Capture the cell that displays the provided text and extract its (x, y) central coordinate. 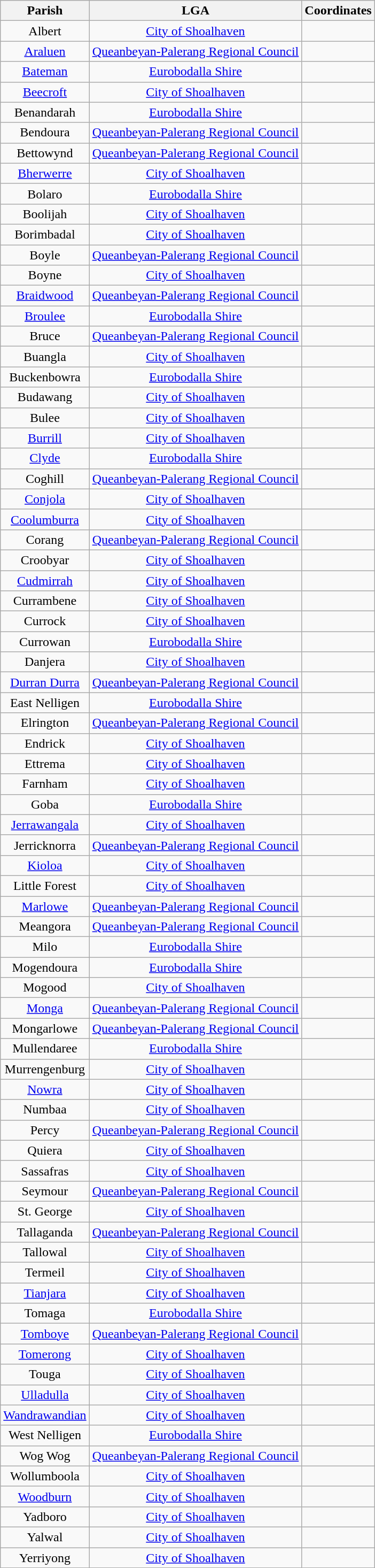
Durran Durra (45, 682)
Wog Wog (45, 1456)
Bettowynd (45, 153)
Braidwood (45, 296)
Sassafras (45, 1171)
Farnham (45, 784)
Jerrawangala (45, 825)
Araluen (45, 51)
Burrill (45, 438)
Milo (45, 947)
LGA (196, 11)
Danjera (45, 662)
Croobyar (45, 560)
Goba (45, 804)
Mogood (45, 988)
Conjola (45, 499)
St. George (45, 1211)
Boolijah (45, 214)
Numbaa (45, 1110)
Borimbadal (45, 234)
Clyde (45, 458)
Currambene (45, 601)
Buckenbowra (45, 377)
Currock (45, 621)
Ulladulla (45, 1395)
Coghill (45, 479)
Boyle (45, 255)
Monga (45, 1008)
Tomaga (45, 1313)
Benandarah (45, 112)
Coordinates (338, 11)
Mongarlowe (45, 1028)
Coolumburra (45, 519)
Seymour (45, 1191)
Nowra (45, 1089)
Bolaro (45, 194)
Termeil (45, 1273)
Wollumboola (45, 1476)
Tianjara (45, 1293)
Touga (45, 1374)
Parish (45, 11)
Bendoura (45, 133)
Boyne (45, 275)
Broulee (45, 316)
Budawang (45, 397)
Corang (45, 540)
Marlowe (45, 906)
Murrengenburg (45, 1069)
Cudmirrah (45, 580)
Mogendoura (45, 967)
Little Forest (45, 886)
East Nelligen (45, 703)
Meangora (45, 927)
Bulee (45, 418)
Buangla (45, 357)
Tallowal (45, 1252)
Jerricknorra (45, 845)
Percy (45, 1130)
Albert (45, 31)
Currowan (45, 642)
Beecroft (45, 92)
Endrick (45, 743)
Kioloa (45, 865)
Yerriyong (45, 1558)
Bherwerre (45, 173)
Ettrema (45, 764)
Tallaganda (45, 1232)
Bruce (45, 336)
Tomboye (45, 1334)
Bateman (45, 72)
Quiera (45, 1150)
Mullendaree (45, 1049)
West Nelligen (45, 1435)
Elrington (45, 723)
Woodburn (45, 1496)
Tomerong (45, 1354)
Yadboro (45, 1517)
Yalwal (45, 1537)
Wandrawandian (45, 1415)
